Scan for the cell matching the given text and deliver its [x, y] coordinate at center. 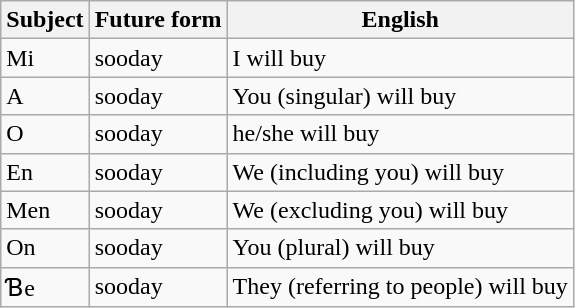
We (excluding you) will buy [400, 210]
You (singular) will buy [400, 96]
he/she will buy [400, 134]
A [45, 96]
En [45, 172]
Men [45, 210]
O [45, 134]
They (referring to people) will buy [400, 287]
Ɓe [45, 287]
Future form [158, 20]
English [400, 20]
On [45, 248]
Subject [45, 20]
I will buy [400, 58]
Mi [45, 58]
You (plural) will buy [400, 248]
We (including you) will buy [400, 172]
